Output the (x, y) coordinate of the center of the cell containing the given text.  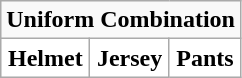
Jersey (130, 58)
Helmet (46, 58)
Pants (204, 58)
Uniform Combination (121, 20)
